Output the [x, y] coordinate of the center of the cell containing the given text.  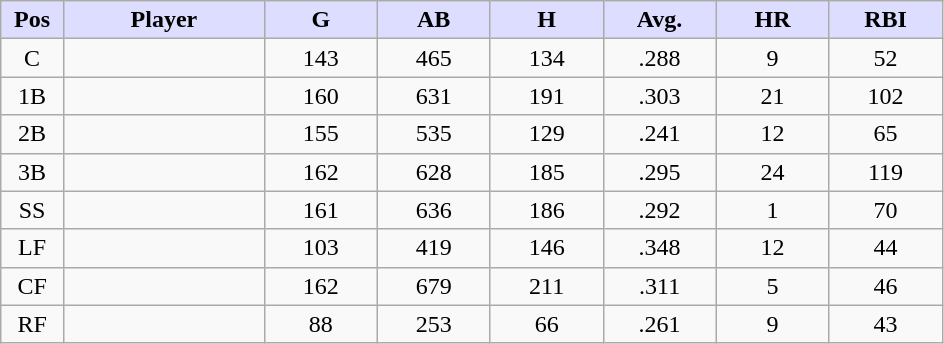
Player [164, 20]
70 [886, 210]
SS [32, 210]
102 [886, 96]
G [320, 20]
LF [32, 248]
191 [546, 96]
211 [546, 286]
.295 [660, 172]
2B [32, 134]
RF [32, 324]
HR [772, 20]
52 [886, 58]
.348 [660, 248]
65 [886, 134]
465 [434, 58]
186 [546, 210]
.241 [660, 134]
185 [546, 172]
88 [320, 324]
.261 [660, 324]
253 [434, 324]
H [546, 20]
Pos [32, 20]
44 [886, 248]
3B [32, 172]
C [32, 58]
43 [886, 324]
631 [434, 96]
46 [886, 286]
134 [546, 58]
103 [320, 248]
.311 [660, 286]
155 [320, 134]
AB [434, 20]
Avg. [660, 20]
.292 [660, 210]
143 [320, 58]
.303 [660, 96]
160 [320, 96]
146 [546, 248]
1B [32, 96]
24 [772, 172]
RBI [886, 20]
5 [772, 286]
1 [772, 210]
419 [434, 248]
636 [434, 210]
129 [546, 134]
119 [886, 172]
66 [546, 324]
679 [434, 286]
161 [320, 210]
535 [434, 134]
628 [434, 172]
.288 [660, 58]
21 [772, 96]
CF [32, 286]
